Return the (x, y) coordinate for the center point of the cell that contains the specified text.  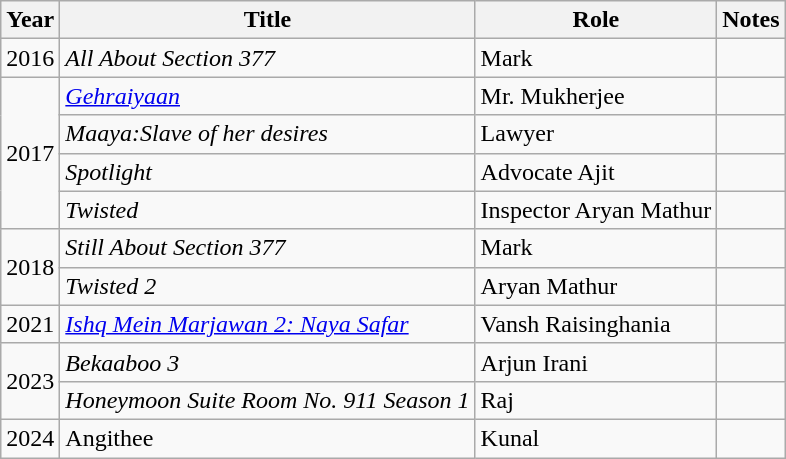
Angithee (268, 438)
Year (30, 20)
Vansh Raisinghania (596, 324)
Still About Section 377 (268, 248)
Advocate Ajit (596, 172)
2017 (30, 153)
Role (596, 20)
Bekaaboo 3 (268, 362)
Lawyer (596, 134)
All About Section 377 (268, 58)
Raj (596, 400)
2021 (30, 324)
Spotlight (268, 172)
Gehraiyaan (268, 96)
Maaya:Slave of her desires (268, 134)
Ishq Mein Marjawan 2: Naya Safar (268, 324)
2024 (30, 438)
Arjun Irani (596, 362)
Notes (751, 20)
Honeymoon Suite Room No. 911 Season 1 (268, 400)
Twisted (268, 210)
Inspector Aryan Mathur (596, 210)
2016 (30, 58)
2023 (30, 381)
2018 (30, 267)
Kunal (596, 438)
Mr. Mukherjee (596, 96)
Twisted 2 (268, 286)
Title (268, 20)
Aryan Mathur (596, 286)
